Provide the (x, y) coordinate of the cell's center where the given text is located.  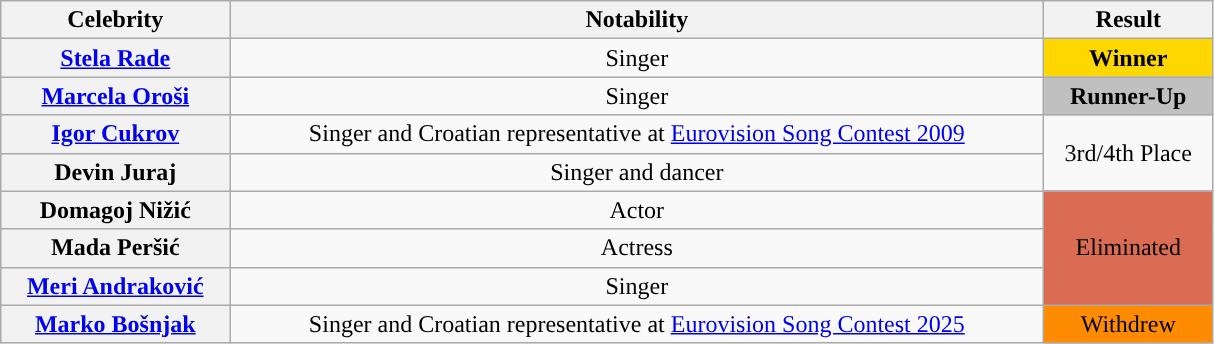
Singer and Croatian representative at Eurovision Song Contest 2025 (637, 324)
Eliminated (1128, 248)
Withdrew (1128, 324)
Igor Cukrov (116, 134)
Result (1128, 20)
Domagoj Nižić (116, 210)
Winner (1128, 58)
Notability (637, 20)
Marcela Oroši (116, 96)
Celebrity (116, 20)
Actor (637, 210)
Singer and Croatian representative at Eurovision Song Contest 2009 (637, 134)
Singer and dancer (637, 172)
Devin Juraj (116, 172)
3rd/4th Place (1128, 153)
Meri Andraković (116, 286)
Marko Bošnjak (116, 324)
Actress (637, 248)
Stela Rade (116, 58)
Runner-Up (1128, 96)
Mada Peršić (116, 248)
